Capture the cell that displays the provided text and extract its [x, y] central coordinate. 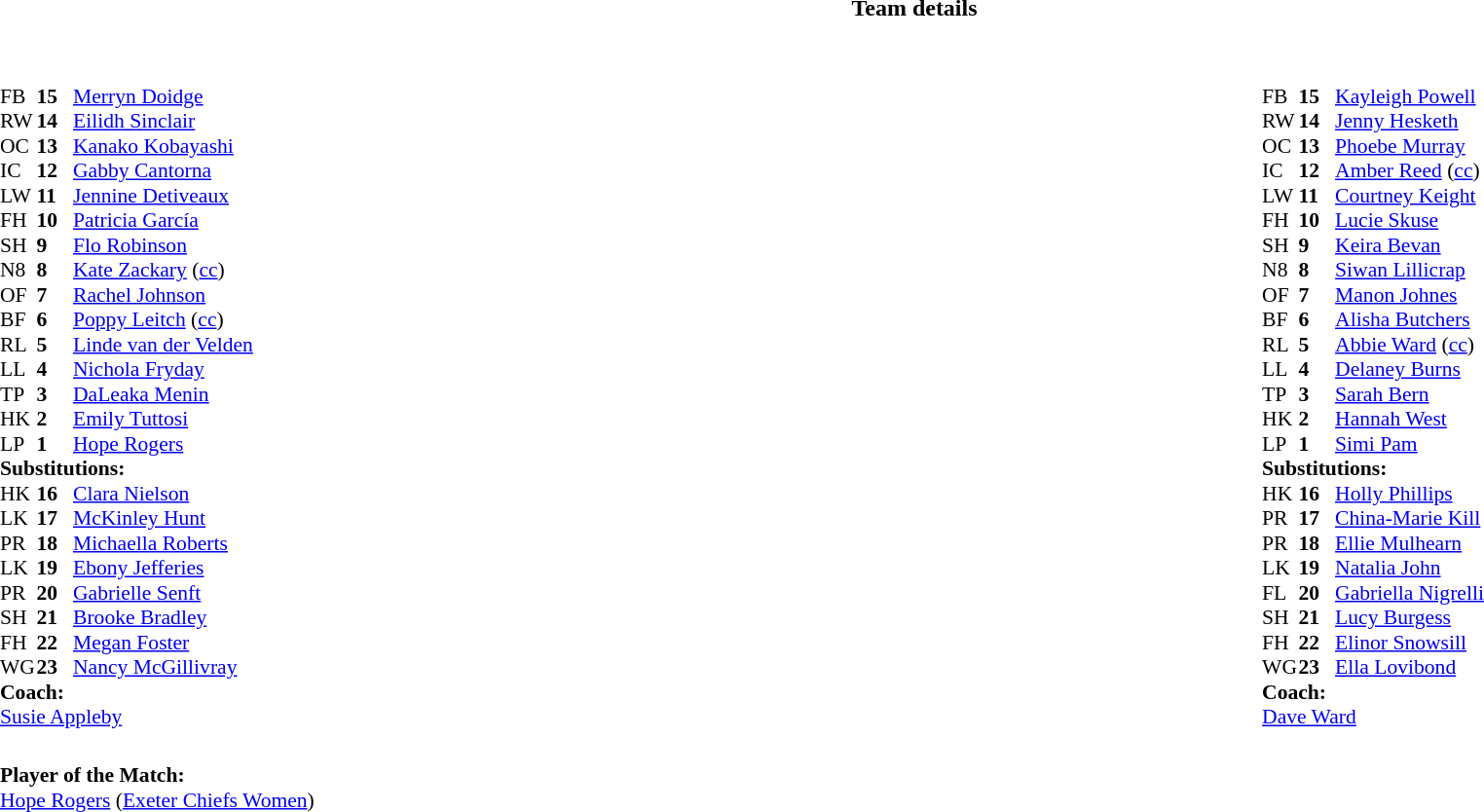
Keira Bevan [1410, 245]
Siwan Lillicrap [1410, 270]
Eilidh Sinclair [164, 122]
Lucie Skuse [1410, 221]
Courtney Keight [1410, 196]
Patricia García [164, 221]
Nancy McGillivray [164, 667]
Susie Appleby [127, 718]
Simi Pam [1410, 444]
Kayleigh Powell [1410, 96]
Linde van der Velden [164, 345]
Hope Rogers [164, 444]
Nichola Fryday [164, 369]
Jennine Detiveaux [164, 196]
Ella Lovibond [1410, 667]
Poppy Leitch (cc) [164, 320]
Clara Nielson [164, 494]
Emily Tuttosi [164, 420]
Manon Johnes [1410, 295]
Michaella Roberts [164, 543]
Jenny Hesketh [1410, 122]
FL [1280, 593]
McKinley Hunt [164, 519]
Delaney Burns [1410, 369]
Brooke Bradley [164, 618]
Abbie Ward (cc) [1410, 345]
Kate Zackary (cc) [164, 270]
Alisha Butchers [1410, 320]
China-Marie Kill [1410, 519]
DaLeaka Menin [164, 394]
Kanako Kobayashi [164, 146]
Gabriella Nigrelli [1410, 593]
Merryn Doidge [164, 96]
Lucy Burgess [1410, 618]
Rachel Johnson [164, 295]
Gabrielle Senft [164, 593]
Elinor Snowsill [1410, 643]
Sarah Bern [1410, 394]
Ebony Jefferies [164, 568]
Dave Ward [1373, 718]
Natalia John [1410, 568]
Hannah West [1410, 420]
Holly Phillips [1410, 494]
Ellie Mulhearn [1410, 543]
Flo Robinson [164, 245]
Gabby Cantorna [164, 170]
Phoebe Murray [1410, 146]
Megan Foster [164, 643]
Amber Reed (cc) [1410, 170]
